For the text-containing cell, return its midpoint in (X, Y) coordinate format. 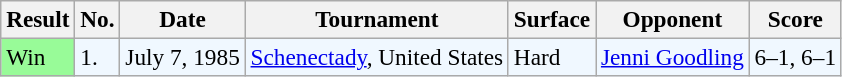
Tournament (376, 19)
6–1, 6–1 (795, 57)
Schenectady, United States (376, 57)
July 7, 1985 (182, 57)
1. (98, 57)
Jenni Goodling (673, 57)
No. (98, 19)
Surface (552, 19)
Win (38, 57)
Date (182, 19)
Opponent (673, 19)
Hard (552, 57)
Score (795, 19)
Result (38, 19)
